Capture the cell that displays the provided text and extract its [x, y] central coordinate. 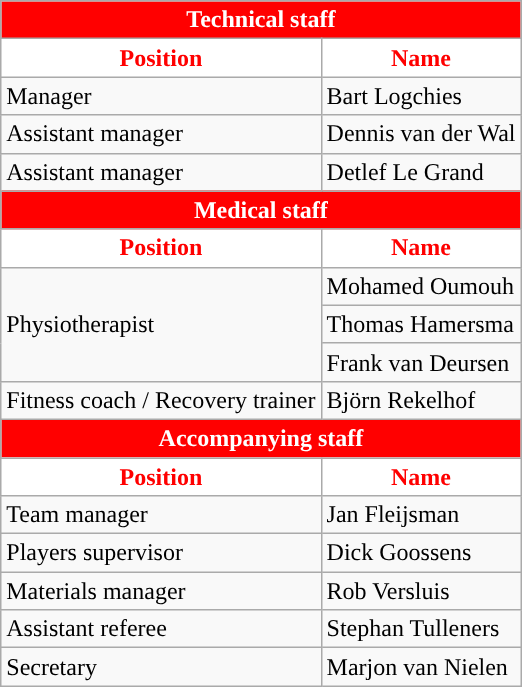
Mohamed Oumouh [421, 286]
Secretary [161, 667]
Detlef Le Grand [421, 172]
Dennis van der Wal [421, 134]
Stephan Tulleners [421, 629]
Physiotherapist [161, 324]
Team manager [161, 515]
Bart Logchies [421, 96]
Björn Rekelhof [421, 400]
Manager [161, 96]
Rob Versluis [421, 591]
Players supervisor [161, 553]
Frank van Deursen [421, 362]
Technical staff [261, 20]
Thomas Hamersma [421, 324]
Assistant referee [161, 629]
Medical staff [261, 210]
Dick Goossens [421, 553]
Materials manager [161, 591]
Marjon van Nielen [421, 667]
Accompanying staff [261, 438]
Jan Fleijsman [421, 515]
Fitness coach / Recovery trainer [161, 400]
